Pinpoint the cell where the given text exists, returning its [X, Y] midpoint coordinate. 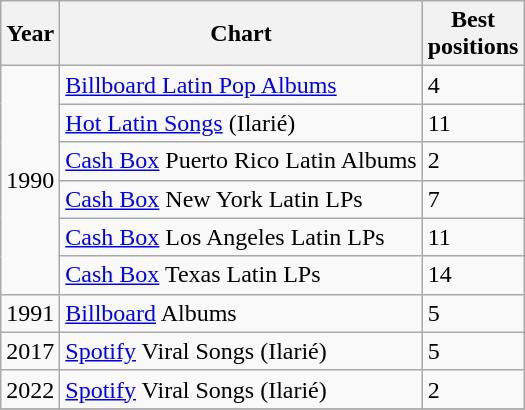
Cash Box Los Angeles Latin LPs [241, 237]
Cash Box Texas Latin LPs [241, 275]
Billboard Albums [241, 313]
14 [473, 275]
7 [473, 199]
Cash Box New York Latin LPs [241, 199]
Bestpositions [473, 34]
Year [30, 34]
2022 [30, 389]
4 [473, 85]
1990 [30, 180]
1991 [30, 313]
Chart [241, 34]
Billboard Latin Pop Albums [241, 85]
Cash Box Puerto Rico Latin Albums [241, 161]
2017 [30, 351]
Hot Latin Songs (Ilarié) [241, 123]
